Locate the cell with the specified text and output its (x, y) center coordinate. 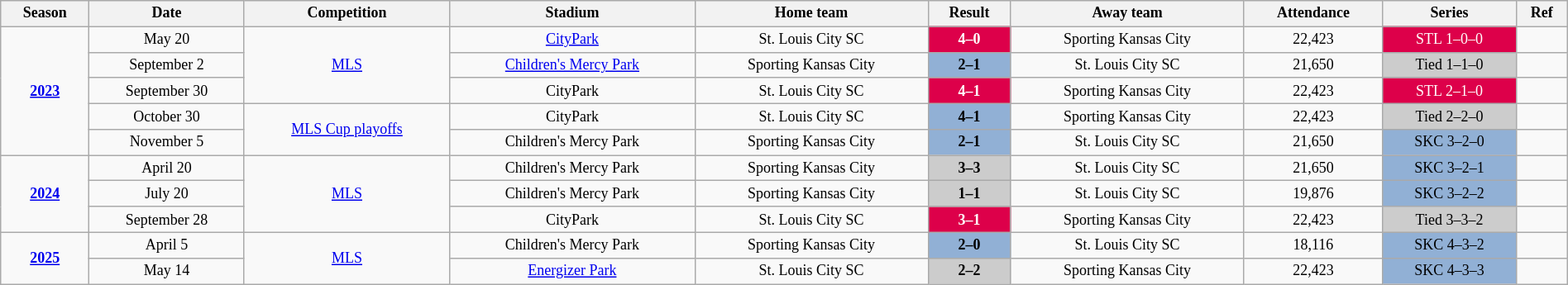
SKC 4–3–3 (1450, 271)
May 20 (167, 40)
April 20 (167, 169)
2025 (45, 258)
SKC 3–2–0 (1450, 142)
Season (45, 13)
May 14 (167, 271)
September 28 (167, 220)
Energizer Park (572, 271)
Ref (1542, 13)
Date (167, 13)
2024 (45, 194)
18,116 (1313, 245)
Stadium (572, 13)
SKC 3–2–2 (1450, 193)
Home team (811, 13)
SKC 3–2–1 (1450, 169)
Away team (1127, 13)
Series (1450, 13)
STL 2–1–0 (1450, 91)
1–1 (969, 193)
MLS Cup playoffs (347, 129)
3–3 (969, 169)
November 5 (167, 142)
2–2 (969, 271)
September 30 (167, 91)
2–0 (969, 245)
3–1 (969, 220)
19,876 (1313, 193)
July 20 (167, 193)
Tied 2–2–0 (1450, 116)
Tied 1–1–0 (1450, 64)
STL 1–0–0 (1450, 40)
SKC 4–3–2 (1450, 245)
Attendance (1313, 13)
Result (969, 13)
September 2 (167, 64)
Tied 3–3–2 (1450, 220)
Competition (347, 13)
October 30 (167, 116)
2023 (45, 91)
4–0 (969, 40)
April 5 (167, 245)
